Output the (X, Y) coordinate of the center of the cell containing the given text.  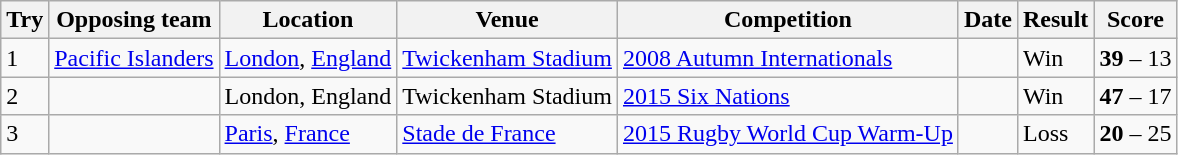
2 (25, 96)
Paris, France (308, 134)
Venue (508, 20)
47 – 17 (1136, 96)
20 – 25 (1136, 134)
Loss (1055, 134)
Stade de France (508, 134)
Opposing team (134, 20)
Location (308, 20)
2015 Six Nations (788, 96)
Score (1136, 20)
Pacific Islanders (134, 58)
Result (1055, 20)
Competition (788, 20)
Date (988, 20)
2015 Rugby World Cup Warm-Up (788, 134)
2008 Autumn Internationals (788, 58)
3 (25, 134)
39 – 13 (1136, 58)
1 (25, 58)
Try (25, 20)
